Extract the (x, y) coordinate from the center of the cell holding the provided text.  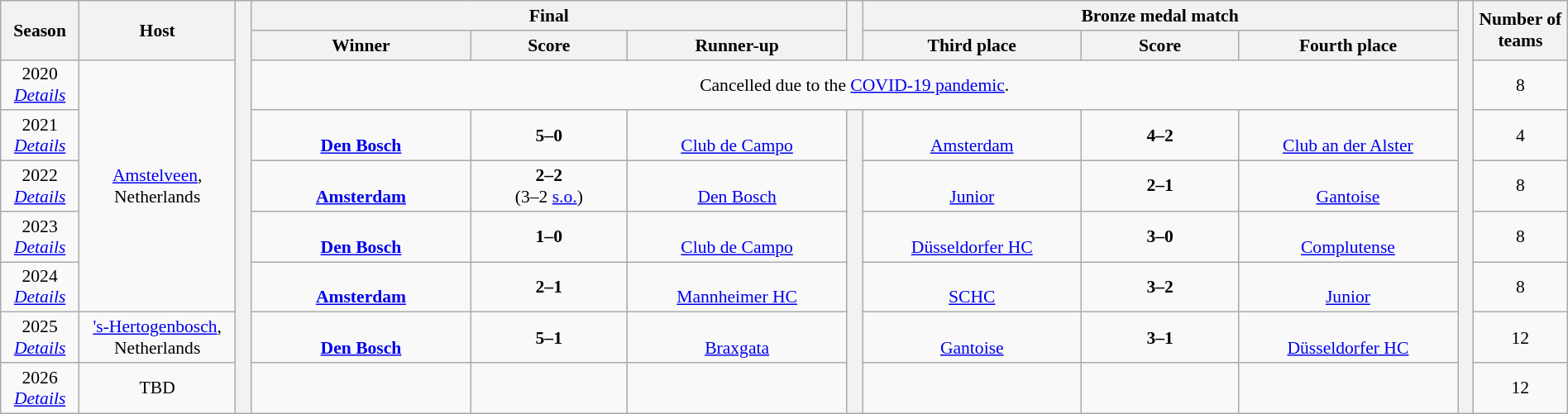
Braxgata (738, 337)
4–2 (1159, 136)
4 (1520, 136)
5–0 (549, 136)
3–1 (1159, 337)
5–1 (549, 337)
2021Details (40, 136)
Number of teams (1520, 30)
Third place (973, 45)
2026Details (40, 388)
Winner (361, 45)
3–2 (1159, 288)
2025Details (40, 337)
2023Details (40, 236)
Amstelveen, Netherlands (157, 186)
2020Details (40, 84)
Club an der Alster (1348, 136)
2022Details (40, 187)
Mannheimer HC (738, 288)
Season (40, 30)
SCHC (973, 288)
Fourth place (1348, 45)
's-Hertogenbosch, Netherlands (157, 337)
Bronze medal match (1160, 16)
2024Details (40, 288)
Runner-up (738, 45)
3–0 (1159, 236)
1–0 (549, 236)
TBD (157, 388)
Cancelled due to the COVID-19 pandemic. (855, 84)
2–2(3–2 s.o.) (549, 187)
Host (157, 30)
Final (549, 16)
Complutense (1348, 236)
